Search for the cell housing the specified text and yield its [X, Y] center coordinate. 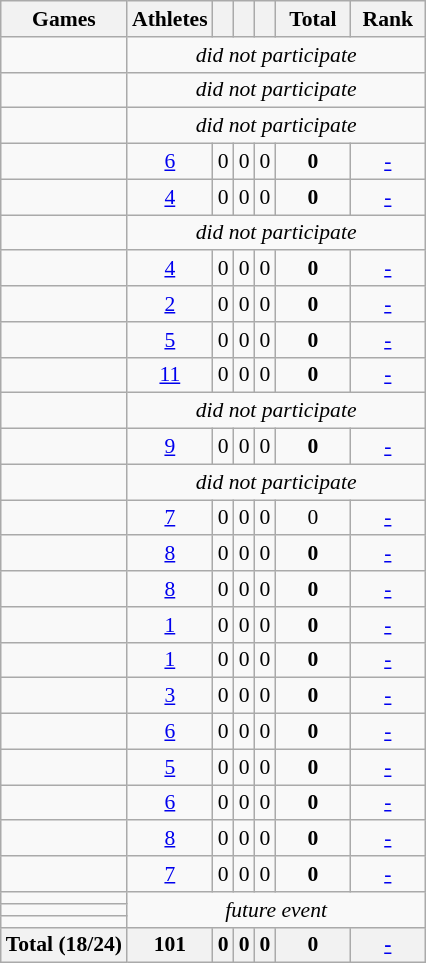
Total [312, 19]
11 [170, 375]
future event [276, 910]
9 [170, 447]
101 [170, 945]
2 [170, 304]
Games [64, 19]
Athletes [170, 19]
3 [170, 696]
Rank [388, 19]
Total (18/24) [64, 945]
